Search for the cell housing the specified text and yield its (X, Y) center coordinate. 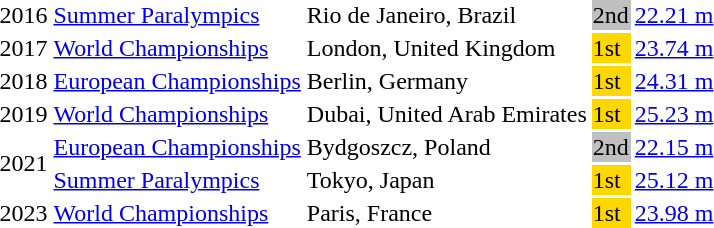
Dubai, United Arab Emirates (446, 114)
Berlin, Germany (446, 81)
London, United Kingdom (446, 48)
Tokyo, Japan (446, 180)
Paris, France (446, 213)
Bydgoszcz, Poland (446, 147)
Rio de Janeiro, Brazil (446, 15)
